Return (x, y) of the center of cell containing provided text 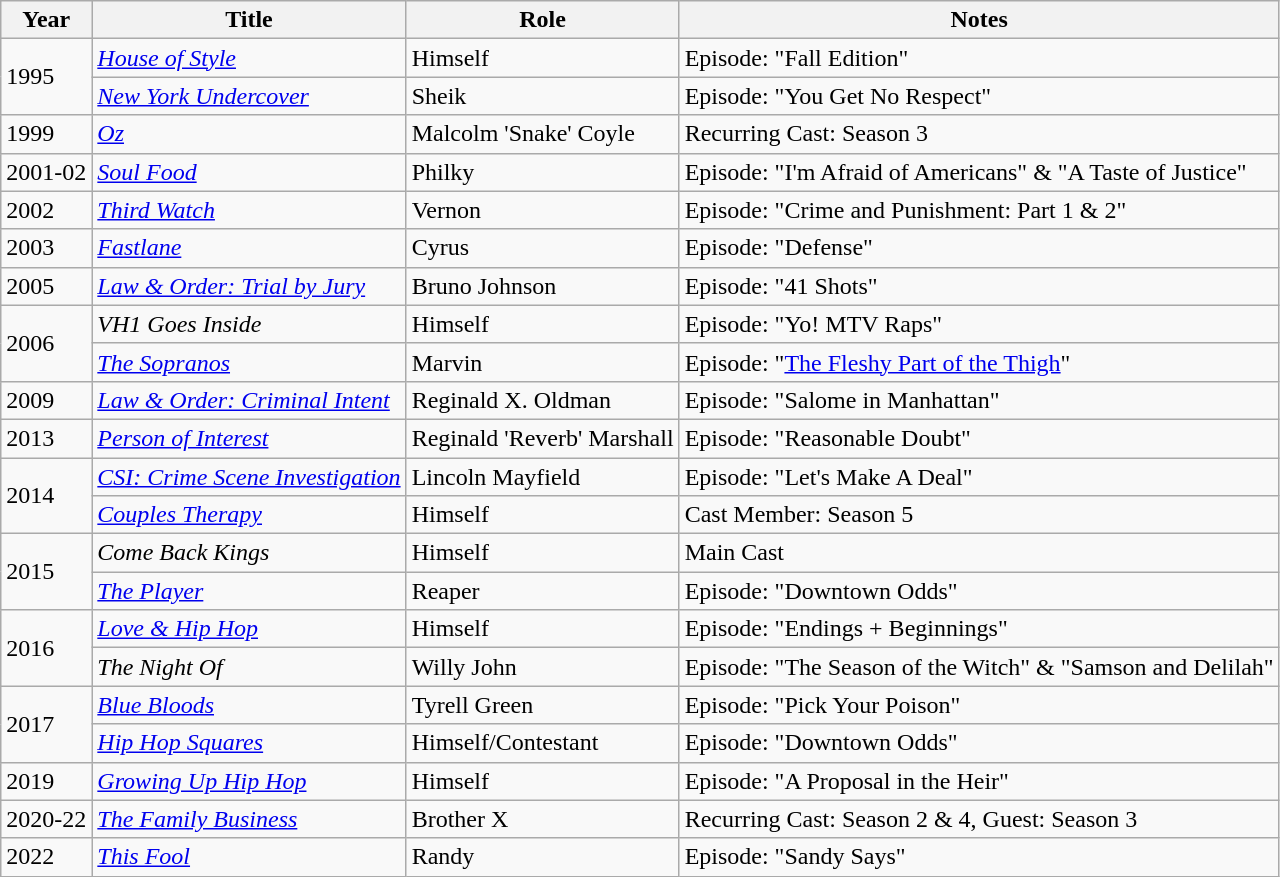
Recurring Cast: Season 2 & 4, Guest: Season 3 (979, 819)
Third Watch (249, 210)
Lincoln Mayfield (542, 477)
2016 (46, 648)
Growing Up Hip Hop (249, 781)
Marvin (542, 362)
Hip Hop Squares (249, 743)
Recurring Cast: Season 3 (979, 134)
Law & Order: Trial by Jury (249, 286)
Episode: "Let's Make A Deal" (979, 477)
Blue Bloods (249, 705)
Episode: "Crime and Punishment: Part 1 & 2" (979, 210)
1999 (46, 134)
Role (542, 20)
The Night Of (249, 667)
Episode: "You Get No Respect" (979, 96)
Episode: "Sandy Says" (979, 857)
Soul Food (249, 172)
House of Style (249, 58)
Brother X (542, 819)
The Player (249, 591)
Cast Member: Season 5 (979, 515)
Sheik (542, 96)
Randy (542, 857)
Episode: "Defense" (979, 248)
Year (46, 20)
Cyrus (542, 248)
Come Back Kings (249, 553)
2001-02 (46, 172)
Episode: "Salome in Manhattan" (979, 400)
Reginald X. Oldman (542, 400)
Philky (542, 172)
This Fool (249, 857)
Episode: "The Season of the Witch" & "Samson and Delilah" (979, 667)
Person of Interest (249, 438)
Episode: "Endings + Beginnings" (979, 629)
Episode: "Reasonable Doubt" (979, 438)
Himself/Contestant (542, 743)
Episode: "The Fleshy Part of the Thigh" (979, 362)
2022 (46, 857)
Episode: "Fall Edition" (979, 58)
Episode: "A Proposal in the Heir" (979, 781)
Tyrell Green (542, 705)
2017 (46, 724)
1995 (46, 77)
2015 (46, 572)
2020-22 (46, 819)
Reaper (542, 591)
Oz (249, 134)
Willy John (542, 667)
2002 (46, 210)
VH1 Goes Inside (249, 324)
2005 (46, 286)
Law & Order: Criminal Intent (249, 400)
The Sopranos (249, 362)
New York Undercover (249, 96)
Love & Hip Hop (249, 629)
2006 (46, 343)
2014 (46, 496)
Bruno Johnson (542, 286)
2009 (46, 400)
Couples Therapy (249, 515)
2013 (46, 438)
Reginald 'Reverb' Marshall (542, 438)
Episode: "Yo! MTV Raps" (979, 324)
CSI: Crime Scene Investigation (249, 477)
Malcolm 'Snake' Coyle (542, 134)
Fastlane (249, 248)
2019 (46, 781)
Episode: "I'm Afraid of Americans" & "A Taste of Justice" (979, 172)
Main Cast (979, 553)
Notes (979, 20)
The Family Business (249, 819)
Vernon (542, 210)
Episode: "41 Shots" (979, 286)
Title (249, 20)
Episode: "Pick Your Poison" (979, 705)
2003 (46, 248)
